Locate the cell with the specified text and output its [x, y] center coordinate. 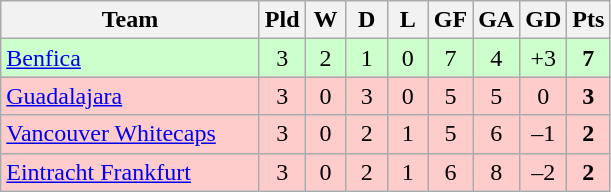
+3 [544, 58]
Team [130, 20]
8 [496, 172]
Benfica [130, 58]
4 [496, 58]
GD [544, 20]
Vancouver Whitecaps [130, 134]
Eintracht Frankfurt [130, 172]
GA [496, 20]
L [408, 20]
–2 [544, 172]
–1 [544, 134]
Pld [282, 20]
Guadalajara [130, 96]
Pts [588, 20]
W [326, 20]
GF [450, 20]
D [366, 20]
